Output the [x, y] coordinate of the center of the cell containing the given text.  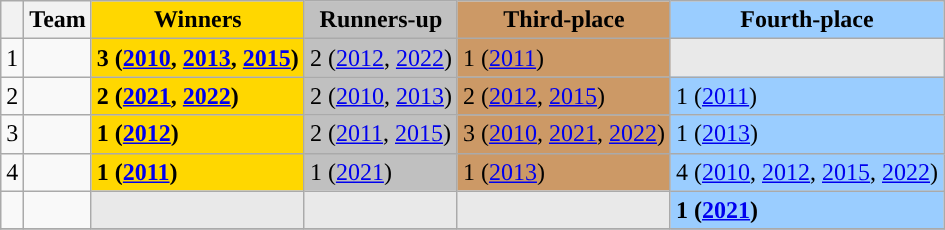
2 [12, 96]
2 (2012, 2022) [380, 58]
4 [12, 172]
3 [12, 134]
3 (2010, 2021, 2022) [564, 134]
2 (2012, 2015) [564, 96]
1 (2012) [198, 134]
2 (2011, 2015) [380, 134]
2 (2010, 2013) [380, 96]
1 [12, 58]
Runners-up [380, 20]
4 (2010, 2012, 2015, 2022) [806, 172]
Team [58, 20]
3 (2010, 2013, 2015) [198, 58]
Third-place [564, 20]
2 (2021, 2022) [198, 96]
Winners [198, 20]
Fourth-place [806, 20]
